Extract the [x, y] coordinate from the center of the cell holding the provided text.  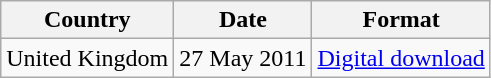
Country [88, 20]
Date [243, 20]
Format [401, 20]
United Kingdom [88, 58]
27 May 2011 [243, 58]
Digital download [401, 58]
